From the cell containing the given text, extract its center point as (x, y) coordinate. 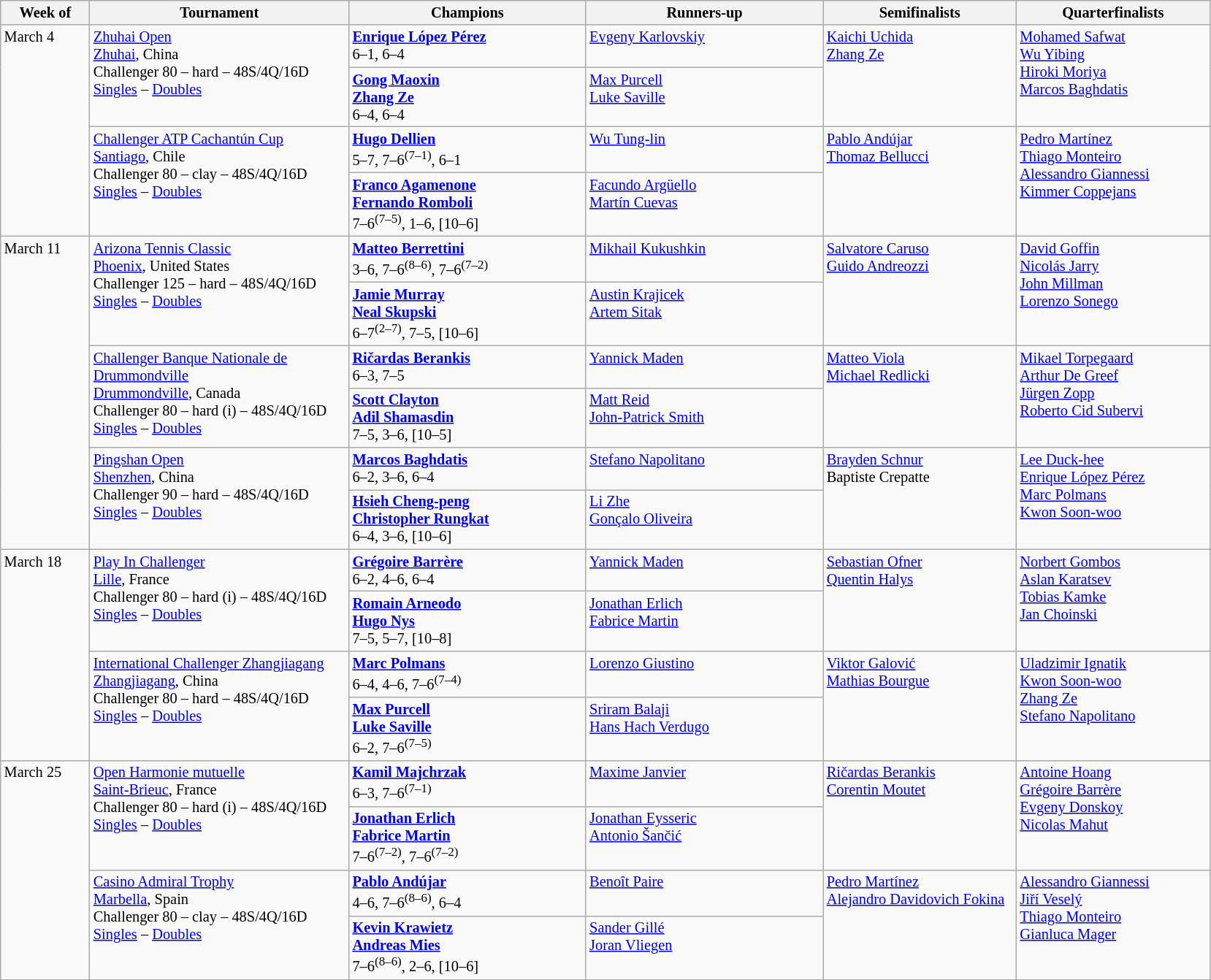
Open Harmonie mutuelleSaint-Brieuc, France Challenger 80 – hard (i) – 48S/4Q/16DSingles – Doubles (219, 815)
Hugo Dellien5–7, 7–6(7–1), 6–1 (467, 149)
Enrique López Pérez6–1, 6–4 (467, 46)
Lee Duck-hee Enrique López Pérez Marc Polmans Kwon Soon-woo (1113, 498)
March 18 (45, 654)
Pedro Martínez Thiago Monteiro Alessandro Giannessi Kimmer Coppejans (1113, 181)
Maxime Janvier (704, 783)
Sebastian Ofner Quentin Halys (920, 600)
Kevin Krawietz Andreas Mies7–6(8–6), 2–6, [10–6] (467, 948)
Jonathan Erlich Fabrice Martin (704, 621)
Gong Maoxin Zhang Ze6–4, 6–4 (467, 97)
Zhuhai OpenZhuhai, China Challenger 80 – hard – 48S/4Q/16DSingles – Doubles (219, 76)
Li Zhe Gonçalo Oliveira (704, 519)
Uladzimir Ignatik Kwon Soon-woo Zhang Ze Stefano Napolitano (1113, 705)
Max Purcell Luke Saville (704, 97)
Benoît Paire (704, 892)
Challenger Banque Nationale de DrummondvilleDrummondville, Canada Challenger 80 – hard (i) – 48S/4Q/16DSingles – Doubles (219, 396)
Marcos Baghdatis6–2, 3–6, 6–4 (467, 468)
March 4 (45, 130)
Grégoire Barrère6–2, 4–6, 6–4 (467, 570)
Viktor Galović Mathias Bourgue (920, 705)
Jonathan Eysseric Antonio Šančić (704, 838)
Stefano Napolitano (704, 468)
Pablo Andújar4–6, 7–6(8–6), 6–4 (467, 892)
Semifinalists (920, 12)
Play In ChallengerLille, France Challenger 80 – hard (i) – 48S/4Q/16DSingles – Doubles (219, 600)
Franco Agamenone Fernando Romboli7–6(7–5), 1–6, [10–6] (467, 204)
Evgeny Karlovskiy (704, 46)
Pedro Martínez Alejandro Davidovich Fokina (920, 925)
Scott Clayton Adil Shamasdin7–5, 3–6, [10–5] (467, 418)
Sriram Balaji Hans Hach Verdugo (704, 729)
Lorenzo Giustino (704, 673)
Kamil Majchrzak6–3, 7–6(7–1) (467, 783)
Pablo Andújar Thomaz Bellucci (920, 181)
Jamie Murray Neal Skupski6–7(2–7), 7–5, [10–6] (467, 314)
Ričardas Berankis6–3, 7–5 (467, 367)
Week of (45, 12)
Max Purcell Luke Saville6–2, 7–6(7–5) (467, 729)
Sander Gillé Joran Vliegen (704, 948)
Matt Reid John-Patrick Smith (704, 418)
Runners-up (704, 12)
Salvatore Caruso Guido Andreozzi (920, 291)
Mohamed Safwat Wu Yibing Hiroki Moriya Marcos Baghdatis (1113, 76)
Norbert Gombos Aslan Karatsev Tobias Kamke Jan Choinski (1113, 600)
March 25 (45, 870)
Austin Krajicek Artem Sitak (704, 314)
Antoine Hoang Grégoire Barrère Evgeny Donskoy Nicolas Mahut (1113, 815)
Marc Polmans6–4, 4–6, 7–6(7–4) (467, 673)
Romain Arneodo Hugo Nys7–5, 5–7, [10–8] (467, 621)
International Challenger ZhangjiagangZhangjiagang, China Challenger 80 – hard – 48S/4Q/16DSingles – Doubles (219, 705)
Wu Tung-lin (704, 149)
Kaichi Uchida Zhang Ze (920, 76)
Matteo Berrettini3–6, 7–6(8–6), 7–6(7–2) (467, 259)
Tournament (219, 12)
Facundo Argüello Martín Cuevas (704, 204)
March 11 (45, 393)
Mikael Torpegaard Arthur De Greef Jürgen Zopp Roberto Cid Subervi (1113, 396)
Brayden Schnur Baptiste Crepatte (920, 498)
Jonathan Erlich Fabrice Martin7–6(7–2), 7–6(7–2) (467, 838)
Matteo Viola Michael Redlicki (920, 396)
Arizona Tennis ClassicPhoenix, United States Challenger 125 – hard – 48S/4Q/16DSingles – Doubles (219, 291)
Casino Admiral TrophyMarbella, Spain Challenger 80 – clay – 48S/4Q/16DSingles – Doubles (219, 925)
Challenger ATP Cachantún CupSantiago, Chile Challenger 80 – clay – 48S/4Q/16DSingles – Doubles (219, 181)
Champions (467, 12)
Mikhail Kukushkin (704, 259)
Quarterfinalists (1113, 12)
Pingshan OpenShenzhen, China Challenger 90 – hard – 48S/4Q/16DSingles – Doubles (219, 498)
Ričardas Berankis Corentin Moutet (920, 815)
Hsieh Cheng-peng Christopher Rungkat6–4, 3–6, [10–6] (467, 519)
Alessandro Giannessi Jiří Veselý Thiago Monteiro Gianluca Mager (1113, 925)
David Goffin Nicolás Jarry John Millman Lorenzo Sonego (1113, 291)
